Find where the given text appears and provide that cell's center as (X, Y) coordinate. 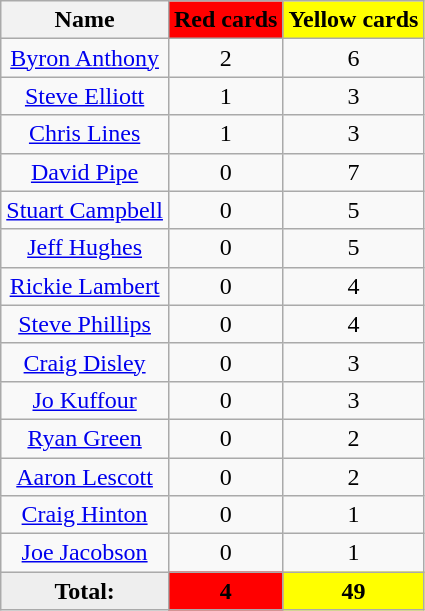
Jo Kuffour (85, 400)
Rickie Lambert (85, 286)
Jeff Hughes (85, 248)
David Pipe (85, 172)
Chris Lines (85, 134)
6 (354, 58)
Steve Elliott (85, 96)
Ryan Green (85, 438)
Craig Hinton (85, 515)
Yellow cards (354, 20)
7 (354, 172)
Steve Phillips (85, 324)
49 (354, 591)
Aaron Lescott (85, 477)
Name (85, 20)
Byron Anthony (85, 58)
Craig Disley (85, 362)
Stuart Campbell (85, 210)
Joe Jacobson (85, 553)
Red cards (225, 20)
Total: (85, 591)
